Locate the cell with the specified text and output its (X, Y) center coordinate. 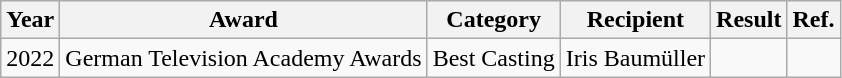
Iris Baumüller (635, 58)
Year (30, 20)
Best Casting (494, 58)
Category (494, 20)
Recipient (635, 20)
Award (244, 20)
Ref. (814, 20)
2022 (30, 58)
German Television Academy Awards (244, 58)
Result (749, 20)
